Return [X, Y] of the center of cell containing provided text 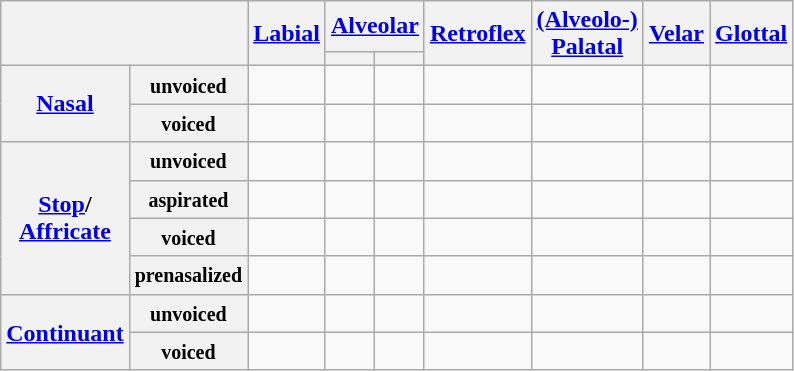
Nasal [65, 104]
Glottal [752, 34]
prenasalized [188, 275]
Velar [676, 34]
Continuant [65, 332]
Retroflex [478, 34]
Labial [287, 34]
(Alveolo-)Palatal [587, 34]
Stop/Affricate [65, 218]
aspirated [188, 199]
Alveolar [374, 26]
